Capture the cell that displays the provided text and extract its [X, Y] central coordinate. 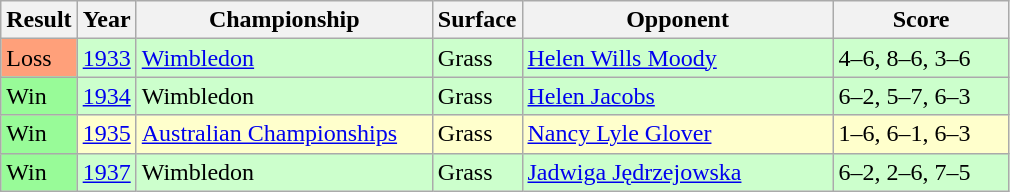
1935 [106, 134]
Helen Jacobs [678, 96]
Surface [477, 20]
4–6, 8–6, 3–6 [921, 58]
6–2, 5–7, 6–3 [921, 96]
1–6, 6–1, 6–3 [921, 134]
Score [921, 20]
Opponent [678, 20]
1934 [106, 96]
1937 [106, 172]
Australian Championships [284, 134]
Year [106, 20]
Championship [284, 20]
1933 [106, 58]
Helen Wills Moody [678, 58]
Loss [39, 58]
Jadwiga Jędrzejowska [678, 172]
6–2, 2–6, 7–5 [921, 172]
Result [39, 20]
Nancy Lyle Glover [678, 134]
